Capture the cell that displays the provided text and extract its (X, Y) central coordinate. 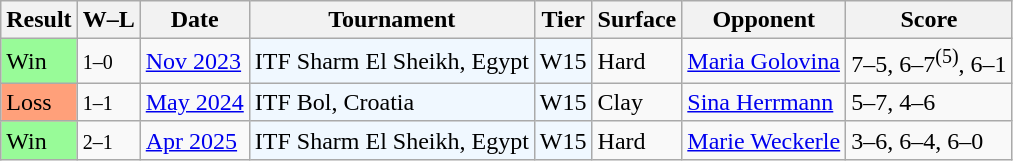
Sina Herrmann (764, 102)
1–0 (108, 62)
5–7, 4–6 (929, 102)
3–6, 6–4, 6–0 (929, 140)
Opponent (764, 20)
May 2024 (194, 102)
Tier (563, 20)
Maria Golovina (764, 62)
2–1 (108, 140)
ITF Bol, Croatia (392, 102)
Loss (39, 102)
Date (194, 20)
Nov 2023 (194, 62)
Marie Weckerle (764, 140)
7–5, 6–7(5), 6–1 (929, 62)
Result (39, 20)
Score (929, 20)
Tournament (392, 20)
Clay (637, 102)
1–1 (108, 102)
W–L (108, 20)
Surface (637, 20)
Apr 2025 (194, 140)
